Provide the (x, y) coordinate of the cell's center where the given text is located.  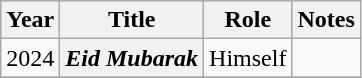
Eid Mubarak (132, 58)
Year (30, 20)
Title (132, 20)
2024 (30, 58)
Himself (248, 58)
Role (248, 20)
Notes (326, 20)
